From the cell containing the given text, extract its center point as (X, Y) coordinate. 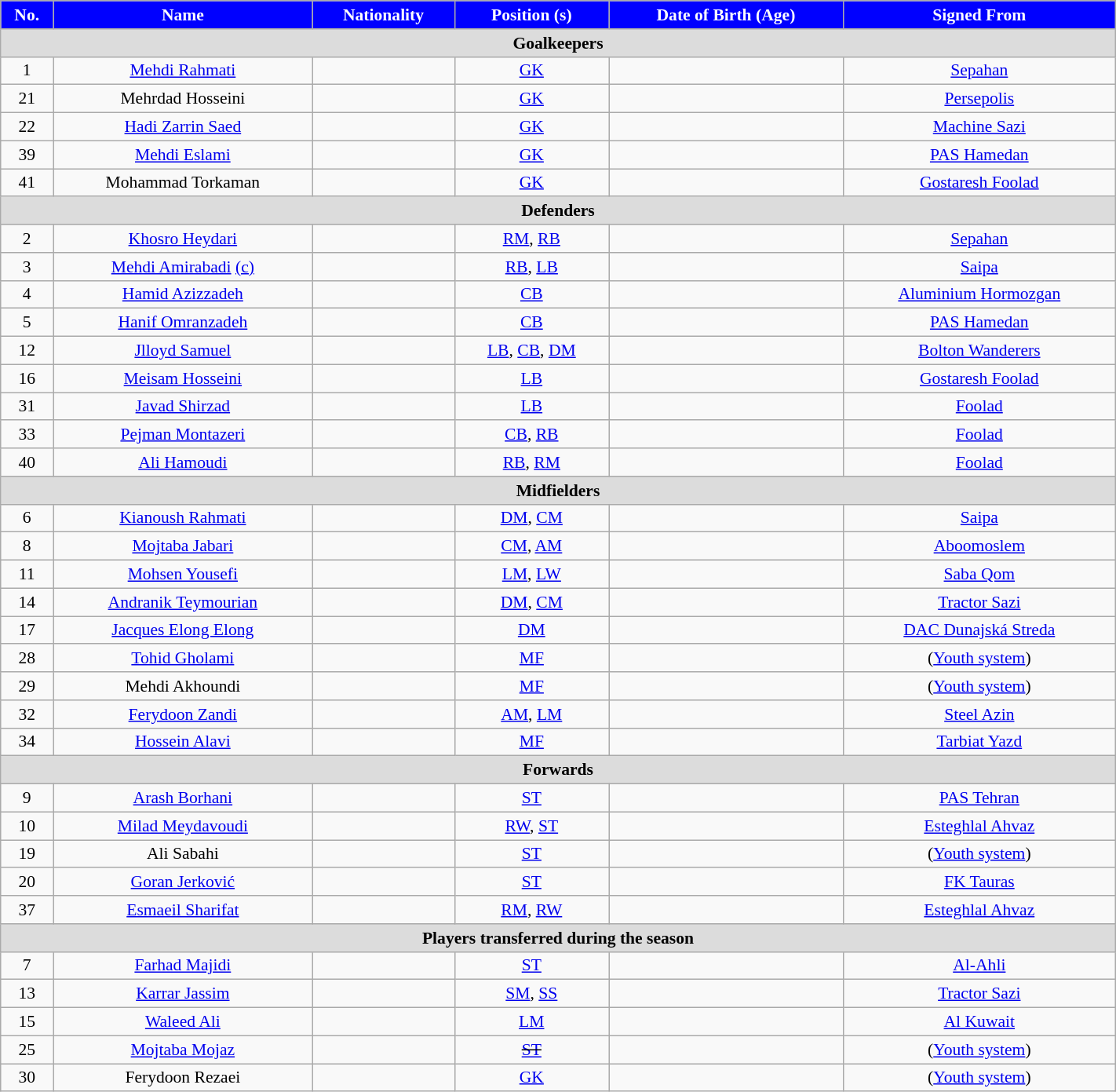
Farhad Majidi (183, 966)
Midfielders (558, 491)
19 (27, 854)
Mehdi Akhoundi (183, 686)
PAS Tehran (979, 798)
CB, RB (531, 435)
Arash Borhani (183, 798)
30 (27, 1078)
11 (27, 575)
Defenders (558, 211)
Andranik Teymourian (183, 602)
37 (27, 910)
Mehdi Rahmati (183, 71)
Jlloyd Samuel (183, 351)
Mohammad Torkaman (183, 183)
Al Kuwait (979, 1022)
Mohsen Yousefi (183, 575)
Steel Azin (979, 714)
LB, CB, DM (531, 351)
Waleed Ali (183, 1022)
RB, LB (531, 267)
Name (183, 15)
25 (27, 1050)
Javad Shirzad (183, 407)
Mehrdad Hosseini (183, 99)
Date of Birth (Age) (727, 15)
Signed From (979, 15)
6 (27, 518)
Players transferred during the season (558, 938)
Kianoush Rahmati (183, 518)
Tohid Gholami (183, 659)
3 (27, 267)
Machine Sazi (979, 127)
Goran Jerković (183, 882)
12 (27, 351)
4 (27, 294)
Persepolis (979, 99)
16 (27, 378)
Karrar Jassim (183, 994)
21 (27, 99)
DAC Dunajská Streda (979, 630)
31 (27, 407)
Forwards (558, 770)
34 (27, 742)
Mehdi Amirabadi (c) (183, 267)
LM, LW (531, 575)
DM (531, 630)
LM (531, 1022)
FK Tauras (979, 882)
5 (27, 323)
RM, RW (531, 910)
Aluminium Hormozgan (979, 294)
RW, ST (531, 826)
40 (27, 462)
13 (27, 994)
Mehdi Eslami (183, 155)
29 (27, 686)
Meisam Hosseini (183, 378)
Hossein Alavi (183, 742)
Saba Qom (979, 575)
No. (27, 15)
RB, RM (531, 462)
Mojtaba Jabari (183, 546)
22 (27, 127)
20 (27, 882)
Position (s) (531, 15)
Ali Hamoudi (183, 462)
Ali Sabahi (183, 854)
14 (27, 602)
39 (27, 155)
CM, AM (531, 546)
28 (27, 659)
SM, SS (531, 994)
33 (27, 435)
Hamid Azizzadeh (183, 294)
Tarbiat Yazd (979, 742)
Bolton Wanderers (979, 351)
Hanif Omranzadeh (183, 323)
Pejman Montazeri (183, 435)
17 (27, 630)
Mojtaba Mojaz (183, 1050)
Ferydoon Rezaei (183, 1078)
AM, LM (531, 714)
1 (27, 71)
Hadi Zarrin Saed (183, 127)
Jacques Elong Elong (183, 630)
41 (27, 183)
9 (27, 798)
10 (27, 826)
2 (27, 239)
32 (27, 714)
Esmaeil Sharifat (183, 910)
RM, RB (531, 239)
Al-Ahli (979, 966)
8 (27, 546)
Khosro Heydari (183, 239)
7 (27, 966)
Goalkeepers (558, 43)
Aboomoslem (979, 546)
Ferydoon Zandi (183, 714)
Nationality (383, 15)
Milad Meydavoudi (183, 826)
15 (27, 1022)
